Return the [x, y] coordinate for the center point of the cell that contains the specified text.  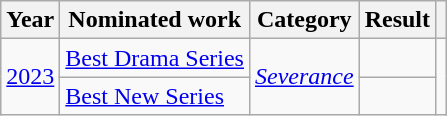
Result [397, 20]
2023 [30, 77]
Category [304, 20]
Nominated work [155, 20]
Best Drama Series [155, 58]
Year [30, 20]
Best New Series [155, 96]
Severance [304, 77]
